Pinpoint the cell where the given text exists, returning its (X, Y) midpoint coordinate. 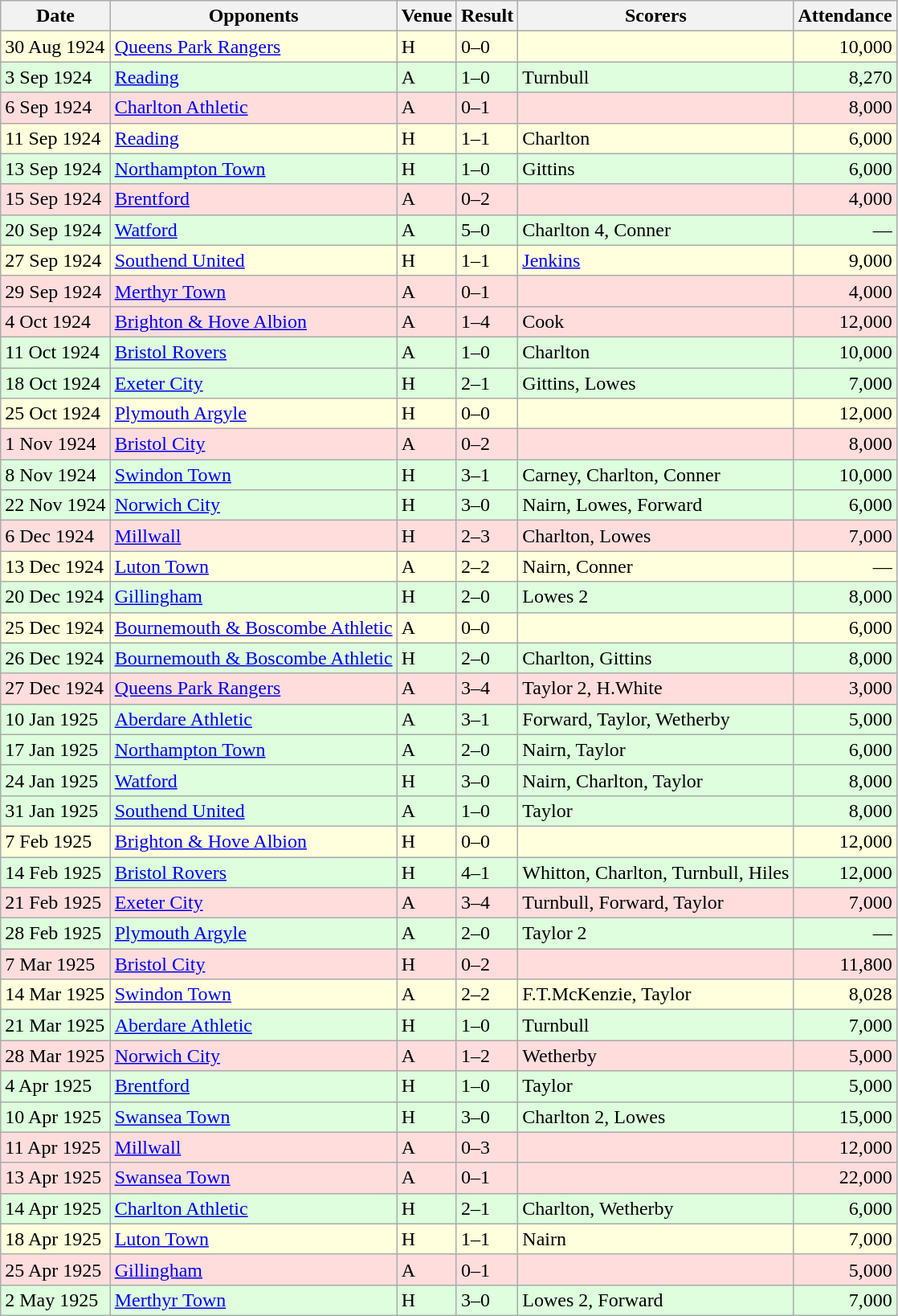
20 Dec 1924 (55, 597)
4 Apr 1925 (55, 1086)
25 Oct 1924 (55, 414)
Lowes 2 (655, 597)
Taylor 2, H.White (655, 689)
28 Feb 1925 (55, 934)
13 Sep 1924 (55, 169)
Jenkins (655, 260)
7 Feb 1925 (55, 841)
Charlton 4, Conner (655, 230)
Forward, Taylor, Wetherby (655, 719)
27 Sep 1924 (55, 260)
Carney, Charlton, Conner (655, 475)
14 Mar 1925 (55, 995)
Nairn (655, 1239)
8,028 (845, 995)
20 Sep 1924 (55, 230)
13 Apr 1925 (55, 1178)
8,270 (845, 77)
2 May 1925 (55, 1300)
31 Jan 1925 (55, 811)
15 Sep 1924 (55, 199)
Nairn, Lowes, Forward (655, 505)
3 Sep 1924 (55, 77)
11 Apr 1925 (55, 1147)
14 Feb 1925 (55, 872)
18 Apr 1925 (55, 1239)
10 Apr 1925 (55, 1117)
25 Dec 1924 (55, 627)
F.T.McKenzie, Taylor (655, 995)
2–3 (487, 536)
6 Sep 1924 (55, 108)
9,000 (845, 260)
14 Apr 1925 (55, 1208)
10 Jan 1925 (55, 719)
Wetherby (655, 1056)
24 Jan 1925 (55, 780)
Whitton, Charlton, Turnbull, Hiles (655, 872)
0–3 (487, 1147)
Gittins (655, 169)
6 Dec 1924 (55, 536)
1–4 (487, 321)
Lowes 2, Forward (655, 1300)
1–2 (487, 1056)
Cook (655, 321)
Turnbull, Forward, Taylor (655, 903)
Charlton, Wetherby (655, 1208)
27 Dec 1924 (55, 689)
7 Mar 1925 (55, 964)
4–1 (487, 872)
Charlton, Gittins (655, 658)
28 Mar 1925 (55, 1056)
21 Mar 1925 (55, 1025)
8 Nov 1924 (55, 475)
Taylor 2 (655, 934)
Nairn, Taylor (655, 750)
11 Oct 1924 (55, 352)
Charlton, Lowes (655, 536)
15,000 (845, 1117)
22 Nov 1924 (55, 505)
Venue (427, 16)
3,000 (845, 689)
25 Apr 1925 (55, 1269)
17 Jan 1925 (55, 750)
Nairn, Conner (655, 566)
21 Feb 1925 (55, 903)
18 Oct 1924 (55, 383)
Scorers (655, 16)
Opponents (254, 16)
4 Oct 1924 (55, 321)
Charlton 2, Lowes (655, 1117)
Gittins, Lowes (655, 383)
26 Dec 1924 (55, 658)
Nairn, Charlton, Taylor (655, 780)
29 Sep 1924 (55, 291)
11,800 (845, 964)
Date (55, 16)
Attendance (845, 16)
Result (487, 16)
30 Aug 1924 (55, 47)
13 Dec 1924 (55, 566)
1 Nov 1924 (55, 444)
5–0 (487, 230)
11 Sep 1924 (55, 138)
22,000 (845, 1178)
